Scan for the cell matching the given text and deliver its (x, y) coordinate at center. 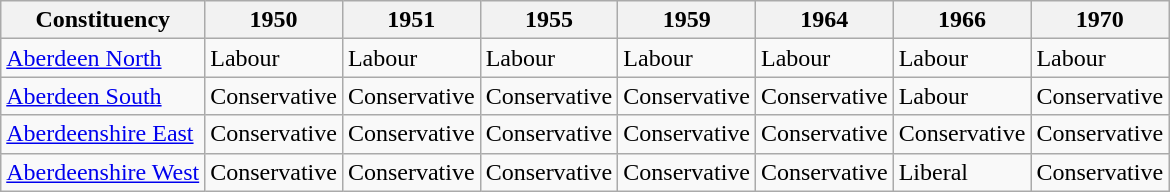
Aberdeen North (103, 58)
1964 (824, 20)
1970 (1100, 20)
Aberdeen South (103, 96)
1959 (687, 20)
1950 (274, 20)
1955 (549, 20)
Aberdeenshire West (103, 172)
Aberdeenshire East (103, 134)
Liberal (962, 172)
1951 (411, 20)
1966 (962, 20)
Constituency (103, 20)
